Capture the cell that displays the provided text and extract its (x, y) central coordinate. 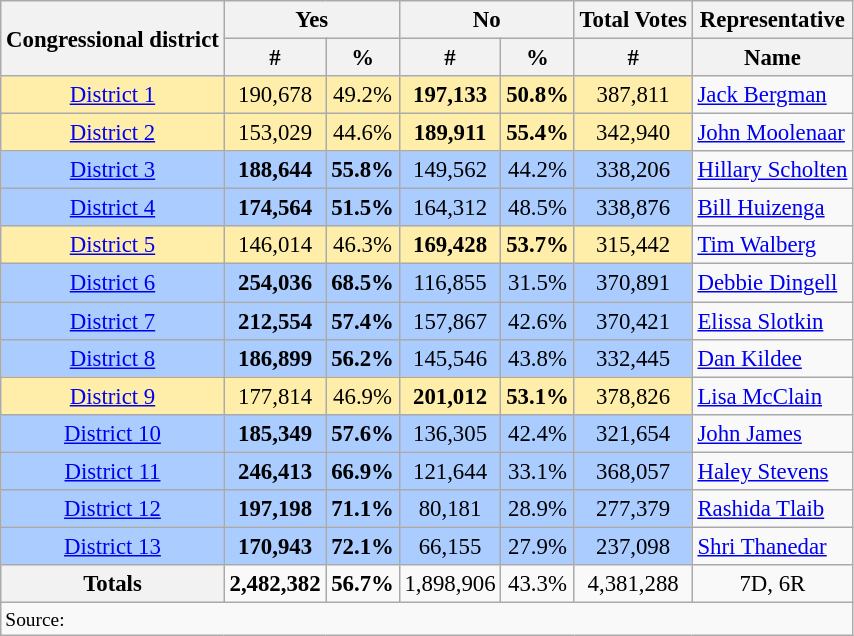
District 9 (112, 396)
66,155 (450, 546)
Lisa McClain (772, 396)
District 3 (112, 170)
Rashida Tlaib (772, 509)
44.6% (362, 133)
121,644 (450, 471)
189,911 (450, 133)
201,012 (450, 396)
48.5% (538, 208)
33.1% (538, 471)
43.3% (538, 584)
190,678 (275, 95)
Dan Kildee (772, 358)
387,811 (633, 95)
332,445 (633, 358)
188,644 (275, 170)
149,562 (450, 170)
338,876 (633, 208)
46.3% (362, 245)
57.4% (362, 321)
42.6% (538, 321)
John James (772, 433)
Yes (312, 20)
368,057 (633, 471)
District 2 (112, 133)
49.2% (362, 95)
246,413 (275, 471)
District 8 (112, 358)
169,428 (450, 245)
Debbie Dingell (772, 283)
315,442 (633, 245)
56.2% (362, 358)
212,554 (275, 321)
80,181 (450, 509)
146,014 (275, 245)
Representative (772, 20)
68.5% (362, 283)
District 7 (112, 321)
116,855 (450, 283)
254,036 (275, 283)
186,899 (275, 358)
District 4 (112, 208)
31.5% (538, 283)
28.9% (538, 509)
153,029 (275, 133)
164,312 (450, 208)
177,814 (275, 396)
56.7% (362, 584)
District 13 (112, 546)
342,940 (633, 133)
John Moolenaar (772, 133)
42.4% (538, 433)
No (486, 20)
185,349 (275, 433)
46.9% (362, 396)
197,133 (450, 95)
50.8% (538, 95)
157,867 (450, 321)
Name (772, 58)
66.9% (362, 471)
Haley Stevens (772, 471)
District 11 (112, 471)
Tim Walberg (772, 245)
7D, 6R (772, 584)
4,381,288 (633, 584)
71.1% (362, 509)
170,943 (275, 546)
338,206 (633, 170)
43.8% (538, 358)
378,826 (633, 396)
55.8% (362, 170)
Total Votes (633, 20)
57.6% (362, 433)
370,891 (633, 283)
Hillary Scholten (772, 170)
District 5 (112, 245)
Totals (112, 584)
Source: (427, 618)
321,654 (633, 433)
174,564 (275, 208)
Shri Thanedar (772, 546)
51.5% (362, 208)
27.9% (538, 546)
145,546 (450, 358)
District 12 (112, 509)
44.2% (538, 170)
District 1 (112, 95)
72.1% (362, 546)
Jack Bergman (772, 95)
55.4% (538, 133)
District 6 (112, 283)
2,482,382 (275, 584)
Congressional district (112, 38)
Elissa Slotkin (772, 321)
237,098 (633, 546)
1,898,906 (450, 584)
53.1% (538, 396)
370,421 (633, 321)
Bill Huizenga (772, 208)
277,379 (633, 509)
136,305 (450, 433)
53.7% (538, 245)
District 10 (112, 433)
197,198 (275, 509)
